Capture the cell that displays the provided text and extract its (x, y) central coordinate. 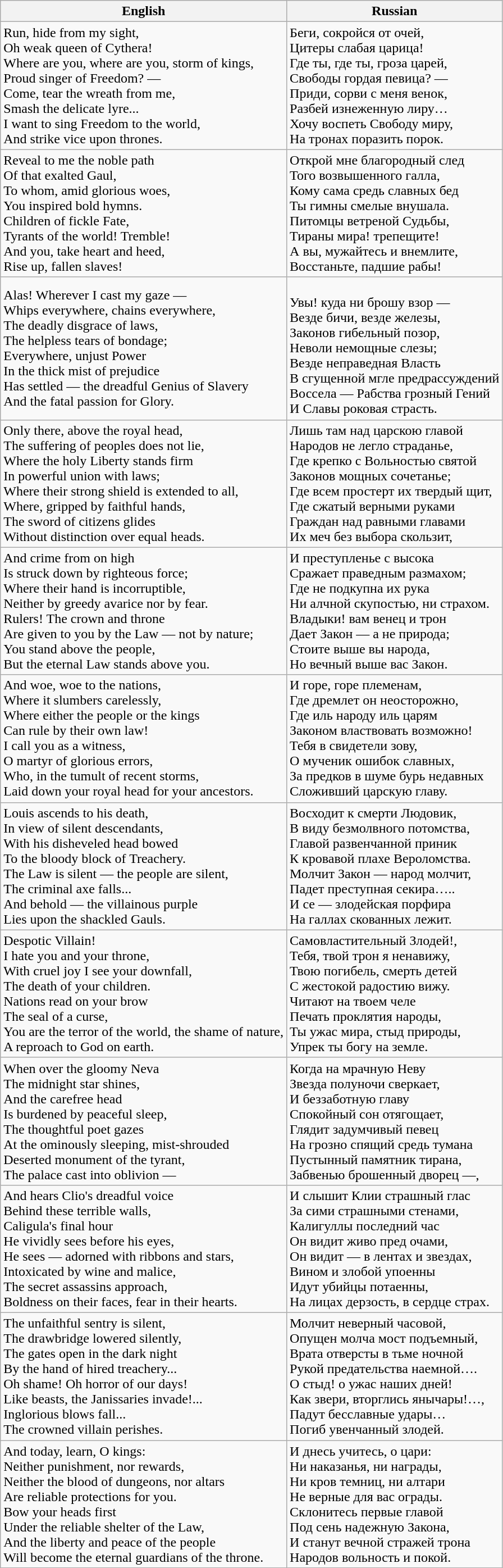
English (144, 11)
Russian (395, 11)
